Extract the (x, y) coordinate from the center of the cell holding the provided text.  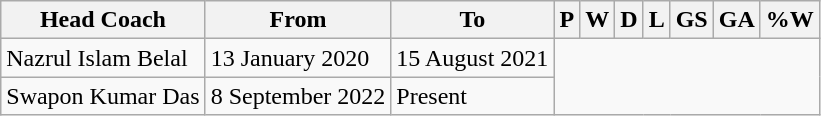
P (567, 20)
L (656, 20)
Swapon Kumar Das (103, 96)
15 August 2021 (472, 58)
GS (692, 20)
8 September 2022 (298, 96)
GA (736, 20)
13 January 2020 (298, 58)
To (472, 20)
Nazrul Islam Belal (103, 58)
Head Coach (103, 20)
D (629, 20)
Present (472, 96)
W (598, 20)
From (298, 20)
%W (790, 20)
